Scan for the cell matching the given text and deliver its [X, Y] coordinate at center. 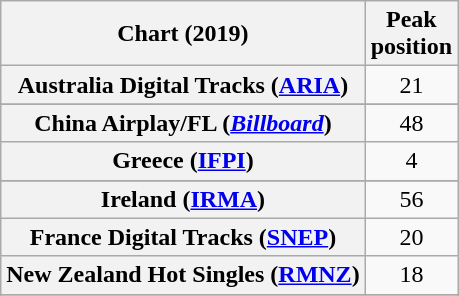
Peakposition [411, 34]
21 [411, 85]
China Airplay/FL (Billboard) [183, 123]
56 [411, 199]
Greece (IFPI) [183, 161]
France Digital Tracks (SNEP) [183, 237]
4 [411, 161]
20 [411, 237]
18 [411, 275]
Ireland (IRMA) [183, 199]
New Zealand Hot Singles (RMNZ) [183, 275]
Australia Digital Tracks (ARIA) [183, 85]
Chart (2019) [183, 34]
48 [411, 123]
